Determine the (x, y) coordinate at the center of the cell enclosing the given text.  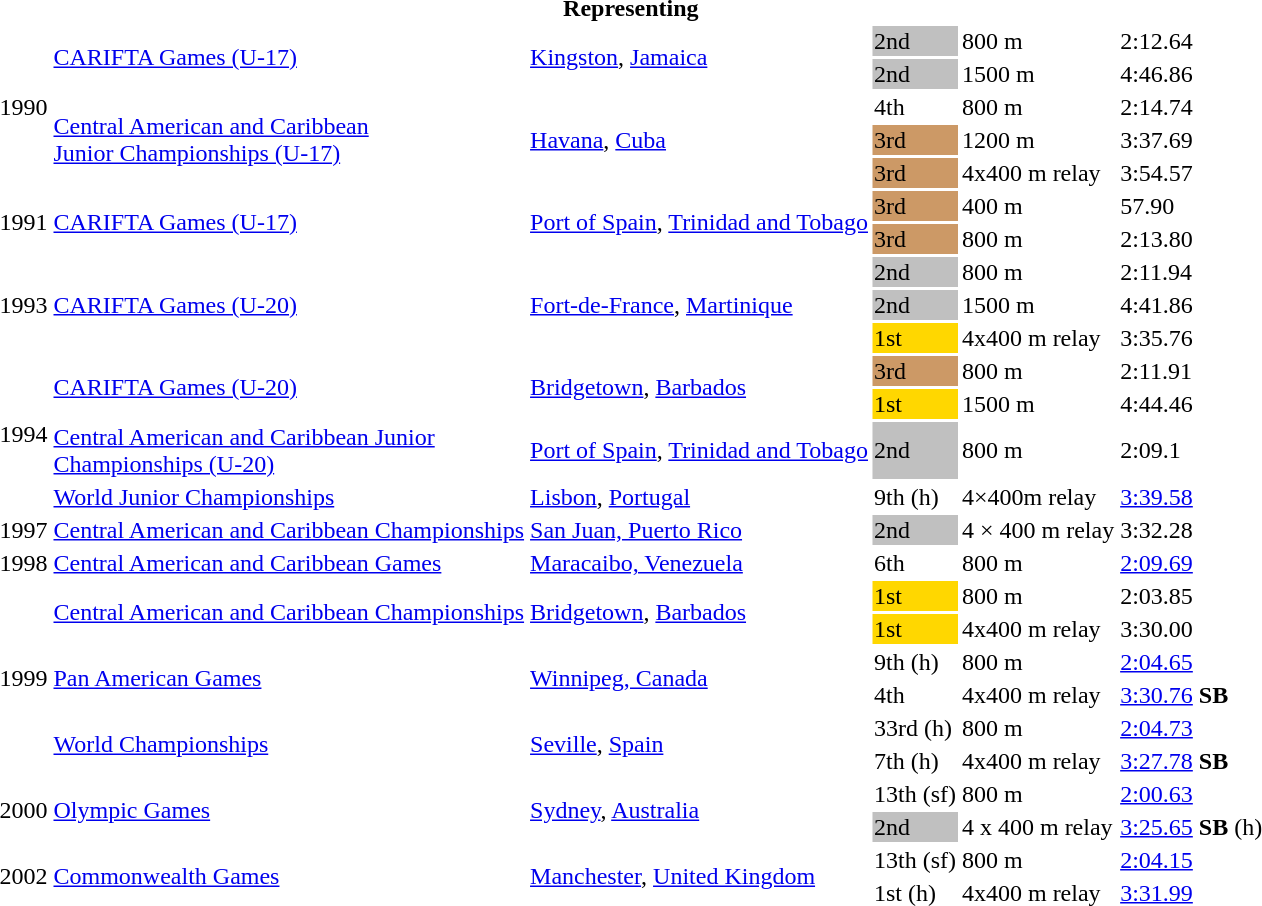
33rd (h) (914, 728)
Olympic Games (289, 810)
Pan American Games (289, 678)
400 m (1038, 206)
Fort-de-France, Martinique (700, 305)
Winnipeg, Canada (700, 678)
4 x 400 m relay (1038, 827)
1200 m (1038, 140)
World Junior Championships (289, 497)
San Juan, Puerto Rico (700, 530)
6th (914, 563)
Central American and Caribbean JuniorChampionships (U-20) (289, 450)
7th (h) (914, 761)
Kingston, Jamaica (700, 58)
Central American and Caribbean Games (289, 563)
World Championships (289, 744)
Central American and CaribbeanJunior Championships (U-17) (289, 140)
4 × 400 m relay (1038, 530)
Maracaibo, Venezuela (700, 563)
Lisbon, Portugal (700, 497)
Seville, Spain (700, 744)
Sydney, Australia (700, 810)
Havana, Cuba (700, 140)
4×400m relay (1038, 497)
